Return the [x, y] coordinate for the center point of the cell that contains the specified text.  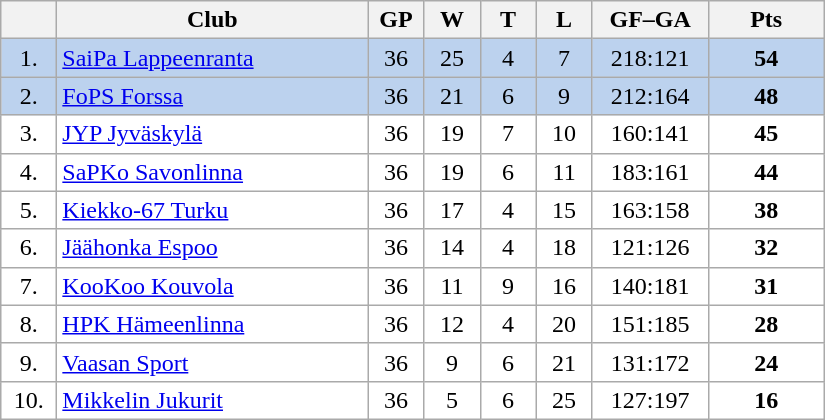
9. [29, 362]
JYP Jyväskylä [212, 134]
L [564, 20]
2. [29, 96]
44 [766, 172]
T [508, 20]
SaPKo Savonlinna [212, 172]
140:181 [650, 286]
6. [29, 248]
160:141 [650, 134]
Mikkelin Jukurit [212, 400]
31 [766, 286]
Vaasan Sport [212, 362]
3. [29, 134]
HPK Hämeenlinna [212, 324]
45 [766, 134]
121:126 [650, 248]
212:164 [650, 96]
Kiekko-67 Turku [212, 210]
14 [452, 248]
20 [564, 324]
5 [452, 400]
W [452, 20]
218:121 [650, 58]
17 [452, 210]
5. [29, 210]
131:172 [650, 362]
28 [766, 324]
48 [766, 96]
7. [29, 286]
FoPS Forssa [212, 96]
1. [29, 58]
183:161 [650, 172]
Pts [766, 20]
SaiPa Lappeenranta [212, 58]
24 [766, 362]
GF–GA [650, 20]
127:197 [650, 400]
10 [564, 134]
12 [452, 324]
KooKoo Kouvola [212, 286]
32 [766, 248]
163:158 [650, 210]
8. [29, 324]
151:185 [650, 324]
10. [29, 400]
Jäähonka Espoo [212, 248]
GP [396, 20]
38 [766, 210]
15 [564, 210]
Club [212, 20]
54 [766, 58]
18 [564, 248]
4. [29, 172]
